Provide the (X, Y) coordinate of the cell's center where the given text is located.  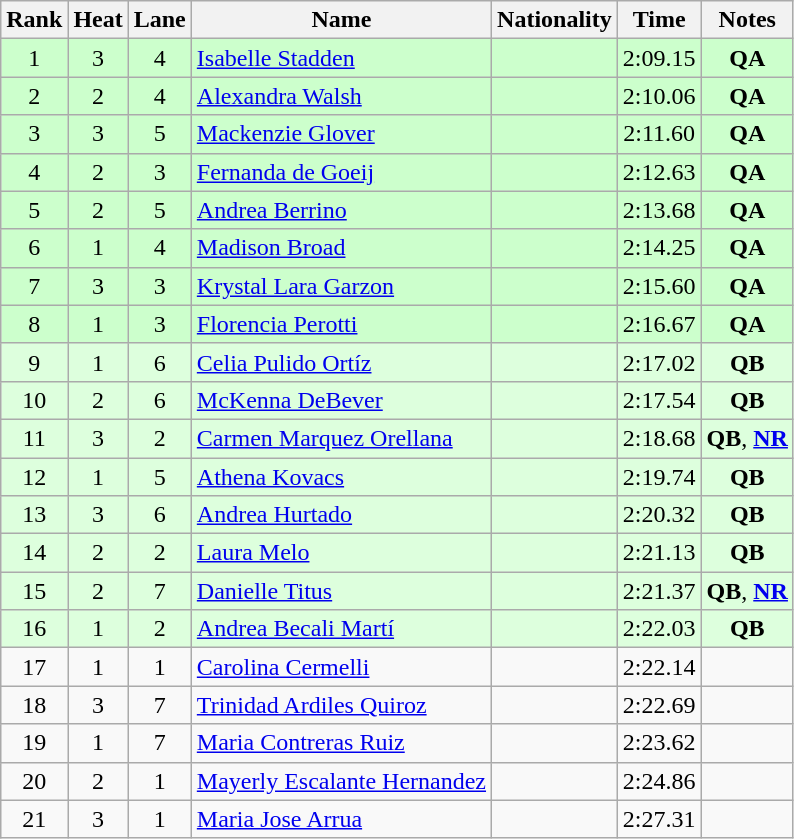
Heat (98, 20)
18 (34, 705)
Florencia Perotti (341, 324)
Celia Pulido Ortíz (341, 362)
11 (34, 438)
17 (34, 667)
14 (34, 553)
Carmen Marquez Orellana (341, 438)
Andrea Becali Martí (341, 629)
2:19.74 (659, 477)
2:22.14 (659, 667)
2:09.15 (659, 58)
Andrea Berrino (341, 210)
2:14.25 (659, 248)
Time (659, 20)
Maria Contreras Ruiz (341, 743)
Fernanda de Goeij (341, 172)
19 (34, 743)
12 (34, 477)
Rank (34, 20)
10 (34, 400)
9 (34, 362)
Athena Kovacs (341, 477)
Maria Jose Arrua (341, 819)
Lane (160, 20)
2:22.69 (659, 705)
2:24.86 (659, 781)
Mackenzie Glover (341, 134)
Notes (747, 20)
2:13.68 (659, 210)
McKenna DeBever (341, 400)
Andrea Hurtado (341, 515)
2:11.60 (659, 134)
Danielle Titus (341, 591)
Krystal Lara Garzon (341, 286)
2:27.31 (659, 819)
Mayerly Escalante Hernandez (341, 781)
Carolina Cermelli (341, 667)
Madison Broad (341, 248)
8 (34, 324)
2:21.13 (659, 553)
2:21.37 (659, 591)
2:22.03 (659, 629)
2:18.68 (659, 438)
2:12.63 (659, 172)
2:10.06 (659, 96)
2:17.54 (659, 400)
Trinidad Ardiles Quiroz (341, 705)
2:17.02 (659, 362)
15 (34, 591)
2:23.62 (659, 743)
Nationality (555, 20)
Isabelle Stadden (341, 58)
2:16.67 (659, 324)
Laura Melo (341, 553)
2:15.60 (659, 286)
Alexandra Walsh (341, 96)
Name (341, 20)
2:20.32 (659, 515)
21 (34, 819)
20 (34, 781)
16 (34, 629)
13 (34, 515)
